Identify which cell holds the provided text, then report its [x, y] central coordinate. 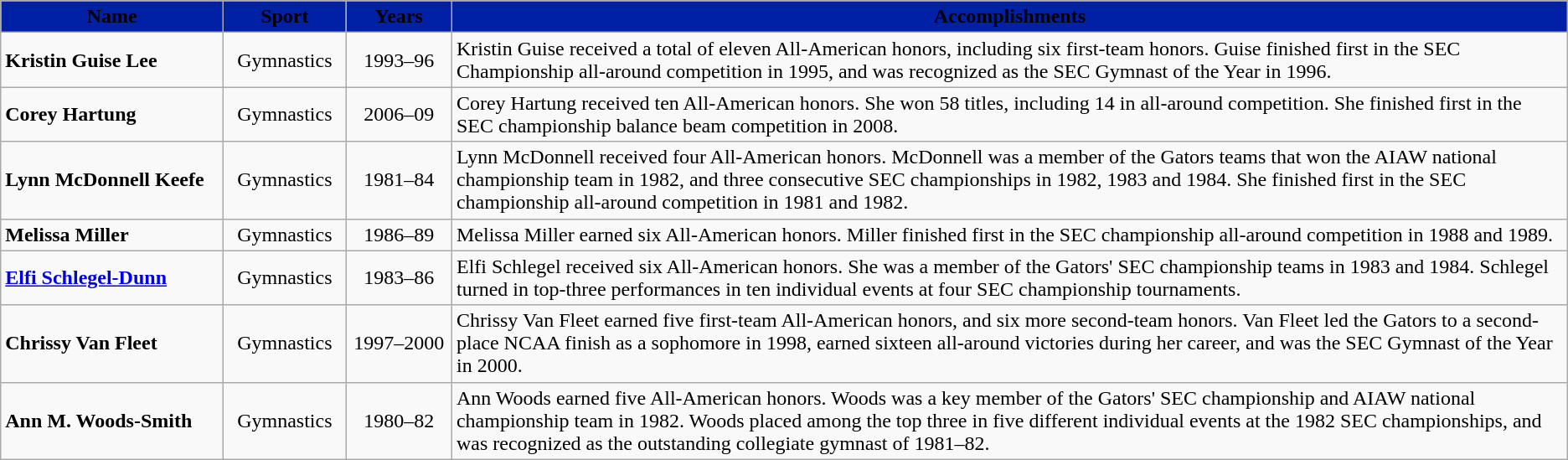
1980–82 [399, 421]
1981–84 [399, 180]
Melissa Miller earned six All-American honors. Miller finished first in the SEC championship all-around competition in 1988 and 1989. [1009, 235]
1997–2000 [399, 344]
Name [112, 17]
Ann M. Woods-Smith [112, 421]
Kristin Guise Lee [112, 60]
Elfi Schlegel-Dunn [112, 278]
1983–86 [399, 278]
Years [399, 17]
2006–09 [399, 114]
1993–96 [399, 60]
Corey Hartung [112, 114]
Lynn McDonnell Keefe [112, 180]
Chrissy Van Fleet [112, 344]
Melissa Miller [112, 235]
Accomplishments [1009, 17]
1986–89 [399, 235]
Sport [285, 17]
